Return the [X, Y] coordinate for the center point of the cell that contains the specified text.  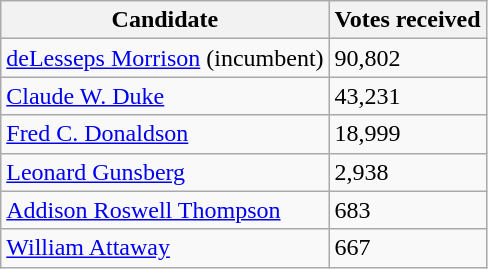
Candidate [165, 20]
Votes received [408, 20]
Fred C. Donaldson [165, 134]
18,999 [408, 134]
683 [408, 210]
90,802 [408, 58]
2,938 [408, 172]
667 [408, 248]
Leonard Gunsberg [165, 172]
Addison Roswell Thompson [165, 210]
William Attaway [165, 248]
deLesseps Morrison (incumbent) [165, 58]
43,231 [408, 96]
Claude W. Duke [165, 96]
